Locate the cell with the specified text and output its [X, Y] center coordinate. 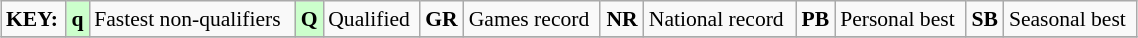
Games record [532, 19]
Personal best [900, 19]
Qualified [371, 19]
SB [985, 19]
q [78, 19]
GR [442, 19]
KEY: [34, 19]
Fastest non-qualifiers [192, 19]
PB [816, 19]
National record [720, 19]
NR [622, 19]
Q [309, 19]
Seasonal best [1070, 19]
